Extract the (x, y) coordinate from the center of the cell holding the provided text.  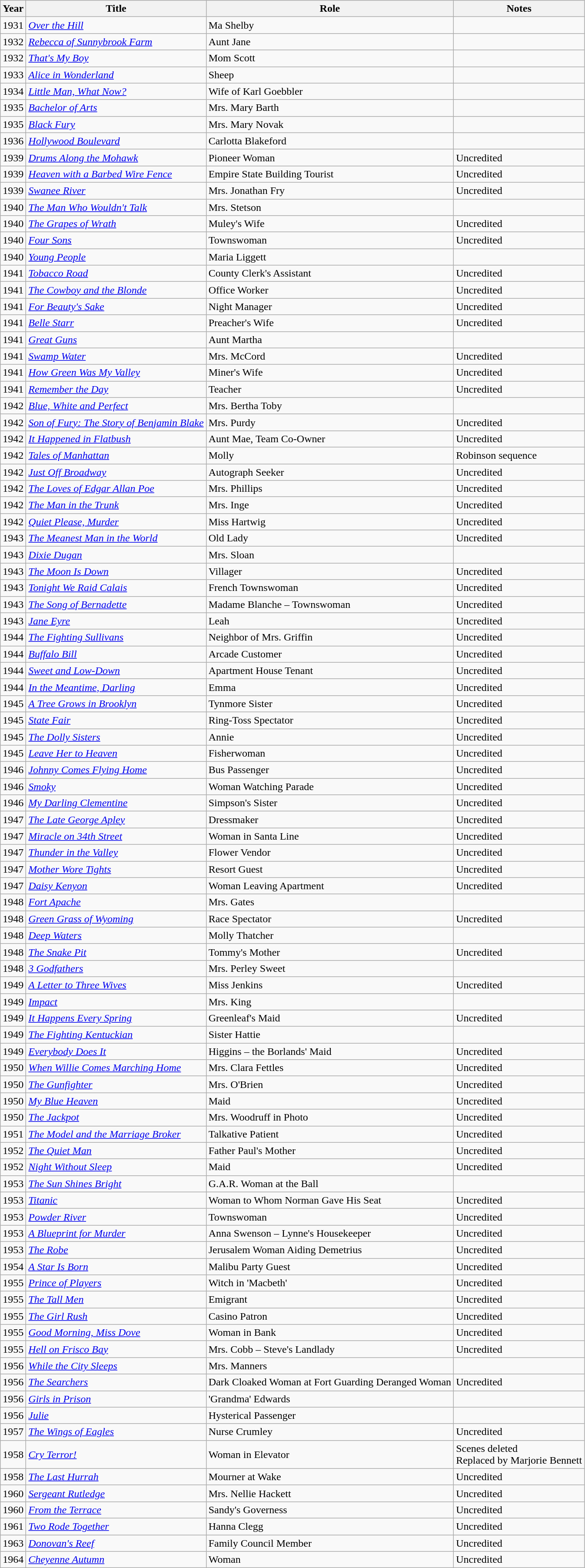
Blue, White and Perfect (116, 406)
Tynmore Sister (330, 704)
Night Without Sleep (116, 1167)
1964 (13, 1560)
Old Lady (330, 538)
Mrs. Phillips (330, 489)
Sheep (330, 75)
That's My Boy (116, 58)
Aunt Mae, Team Co-Owner (330, 439)
Woman to Whom Norman Gave His Seat (330, 1200)
The Loves of Edgar Allan Poe (116, 489)
Talkative Patient (330, 1134)
The Snake Pit (116, 952)
Son of Fury: The Story of Benjamin Blake (116, 422)
Family Council Member (330, 1543)
A Blueprint for Murder (116, 1233)
The Last Hurrah (116, 1477)
Empire State Building Tourist (330, 174)
Woman Leaving Apartment (330, 886)
Johnny Comes Flying Home (116, 770)
1954 (13, 1267)
Buffalo Bill (116, 654)
Just Off Broadway (116, 472)
Green Grass of Wyoming (116, 919)
Molly Thatcher (330, 935)
Annie (330, 737)
Emma (330, 687)
1963 (13, 1543)
Molly (330, 455)
The Quiet Man (116, 1151)
Preacher's Wife (330, 323)
Apartment House Tenant (330, 671)
Quiet Please, Murder (116, 522)
Tales of Manhattan (116, 455)
Mrs. McCord (330, 356)
Miracle on 34th Street (116, 836)
Father Paul's Mother (330, 1151)
Flower Vendor (330, 853)
Dressmaker (330, 820)
Two Rode Together (116, 1526)
The Dolly Sisters (116, 737)
Cry Terror! (116, 1454)
Great Guns (116, 340)
Leah (330, 621)
Mom Scott (330, 58)
Mother Wore Tights (116, 869)
Fort Apache (116, 902)
Miss Jenkins (330, 985)
Jerusalem Woman Aiding Demetrius (330, 1250)
Four Sons (116, 240)
Everybody Does It (116, 1051)
Swamp Water (116, 356)
Remember the Day (116, 389)
It Happened in Flatbush (116, 439)
Good Morning, Miss Dove (116, 1333)
Jane Eyre (116, 621)
Malibu Party Guest (330, 1267)
The Fighting Sullivans (116, 637)
Emigrant (330, 1300)
Woman (330, 1560)
Woman in Elevator (330, 1454)
Mrs. Nellie Hackett (330, 1493)
Notes (519, 9)
1961 (13, 1526)
County Clerk's Assistant (330, 274)
The Robe (116, 1250)
Titanic (116, 1200)
The Model and the Marriage Broker (116, 1134)
My Darling Clementine (116, 803)
Hysterical Passenger (330, 1415)
It Happens Every Spring (116, 1018)
Woman Watching Parade (330, 787)
The Wings of Eagles (116, 1432)
Leave Her to Heaven (116, 754)
Mrs. Sloan (330, 555)
Mrs. King (330, 1001)
Role (330, 9)
French Townswoman (330, 588)
The Meanest Man in the World (116, 538)
Mrs. Inge (330, 505)
The Girl Rush (116, 1316)
Teacher (330, 389)
Mrs. O'Brien (330, 1084)
Young People (116, 257)
Aunt Jane (330, 42)
The Late George Apley (116, 820)
Sergeant Rutledge (116, 1493)
The Grapes of Wrath (116, 224)
Scenes deleted Replaced by Marjorie Bennett (519, 1454)
3 Godfathers (116, 968)
Nurse Crumley (330, 1432)
Dark Cloaked Woman at Fort Guarding Deranged Woman (330, 1382)
Bachelor of Arts (116, 108)
Miss Hartwig (330, 522)
Mourner at Wake (330, 1477)
Mrs. Gates (330, 902)
My Blue Heaven (116, 1101)
Sandy's Governess (330, 1510)
Woman in Bank (330, 1333)
The Song of Bernadette (116, 604)
Carlotta Blakeford (330, 141)
G.A.R. Woman at the Ball (330, 1184)
1957 (13, 1432)
Ring-Toss Spectator (330, 720)
Belle Starr (116, 323)
Alice in Wonderland (116, 75)
The Jackpot (116, 1118)
A Letter to Three Wives (116, 985)
Mrs. Stetson (330, 207)
Mrs. Clara Fettles (330, 1068)
In the Meantime, Darling (116, 687)
Tommy's Mother (330, 952)
Smoky (116, 787)
Arcade Customer (330, 654)
Donovan's Reef (116, 1543)
1934 (13, 91)
Maria Liggett (330, 257)
Tonight We Raid Calais (116, 588)
The Searchers (116, 1382)
Impact (116, 1001)
Mrs. Woodruff in Photo (330, 1118)
Daisy Kenyon (116, 886)
Mrs. Cobb – Steve's Landlady (330, 1349)
Thunder in the Valley (116, 853)
How Green Was My Valley (116, 373)
Heaven with a Barbed Wire Fence (116, 174)
Drums Along the Mohawk (116, 157)
Simpson's Sister (330, 803)
Muley's Wife (330, 224)
Little Man, What Now? (116, 91)
Witch in 'Macbeth' (330, 1283)
Anna Swenson – Lynne's Housekeeper (330, 1233)
1951 (13, 1134)
Hanna Clegg (330, 1526)
Autograph Seeker (330, 472)
Cheyenne Autumn (116, 1560)
Prince of Players (116, 1283)
Resort Guest (330, 869)
Bus Passenger (330, 770)
Mrs. Mary Novak (330, 124)
The Tall Men (116, 1300)
A Star Is Born (116, 1267)
Hollywood Boulevard (116, 141)
1931 (13, 25)
Wife of Karl Goebbler (330, 91)
Neighbor of Mrs. Griffin (330, 637)
Swanee River (116, 190)
Madame Blanche – Townswoman (330, 604)
The Man Who Wouldn't Talk (116, 207)
1933 (13, 75)
Aunt Martha (330, 340)
Office Worker (330, 290)
Mrs. Jonathan Fry (330, 190)
Powder River (116, 1217)
Mrs. Bertha Toby (330, 406)
Julie (116, 1415)
Casino Patron (330, 1316)
Race Spectator (330, 919)
From the Terrace (116, 1510)
Higgins – the Borlands' Maid (330, 1051)
Deep Waters (116, 935)
The Sun Shines Bright (116, 1184)
Black Fury (116, 124)
Year (13, 9)
Mrs. Perley Sweet (330, 968)
Girls in Prison (116, 1399)
1936 (13, 141)
Title (116, 9)
Mrs. Purdy (330, 422)
Woman in Santa Line (330, 836)
Night Manager (330, 307)
Sister Hattie (330, 1035)
For Beauty's Sake (116, 307)
The Cowboy and the Blonde (116, 290)
Greenleaf's Maid (330, 1018)
Over the Hill (116, 25)
Mrs. Mary Barth (330, 108)
While the City Sleeps (116, 1366)
The Moon Is Down (116, 571)
Sweet and Low-Down (116, 671)
Miner's Wife (330, 373)
Rebecca of Sunnybrook Farm (116, 42)
When Willie Comes Marching Home (116, 1068)
Ma Shelby (330, 25)
The Gunfighter (116, 1084)
State Fair (116, 720)
Villager (330, 571)
Mrs. Manners (330, 1366)
Pioneer Woman (330, 157)
Tobacco Road (116, 274)
Robinson sequence (519, 455)
A Tree Grows in Brooklyn (116, 704)
Fisherwoman (330, 754)
The Fighting Kentuckian (116, 1035)
Dixie Dugan (116, 555)
'Grandma' Edwards (330, 1399)
The Man in the Trunk (116, 505)
Hell on Frisco Bay (116, 1349)
